Provide the (x, y) coordinate of the cell's center where the given text is located.  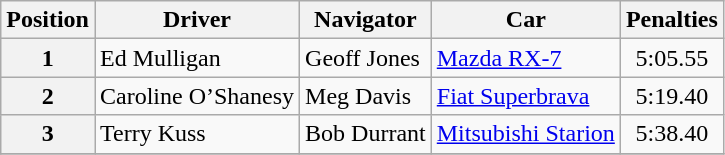
Meg Davis (366, 96)
Mazda RX-7 (526, 58)
Car (526, 20)
Bob Durrant (366, 134)
Navigator (366, 20)
5:19.40 (672, 96)
Driver (196, 20)
3 (48, 134)
1 (48, 58)
Terry Kuss (196, 134)
Fiat Superbrava (526, 96)
2 (48, 96)
Penalties (672, 20)
Caroline O’Shanesy (196, 96)
Ed Mulligan (196, 58)
Geoff Jones (366, 58)
5:05.55 (672, 58)
5:38.40 (672, 134)
Position (48, 20)
Mitsubishi Starion (526, 134)
